Extract the (x, y) coordinate from the center of the cell holding the provided text.  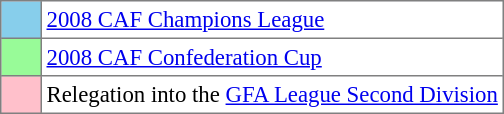
2008 CAF Champions League (272, 20)
2008 CAF Confederation Cup (272, 57)
Relegation into the GFA League Second Division (272, 95)
